Return the (x, y) coordinate for the center point of the cell that contains the specified text.  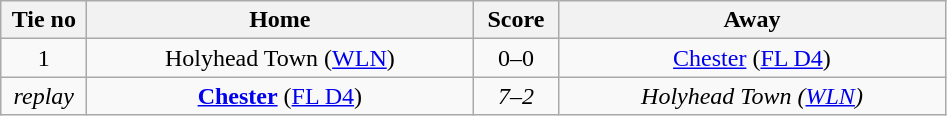
replay (44, 96)
1 (44, 58)
7–2 (516, 96)
Away (752, 20)
Tie no (44, 20)
Home (280, 20)
0–0 (516, 58)
Score (516, 20)
